Output the [X, Y] coordinate of the center of the cell containing the given text.  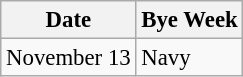
November 13 [68, 58]
Date [68, 20]
Navy [190, 58]
Bye Week [190, 20]
